For the text-containing cell, return its midpoint in (x, y) coordinate format. 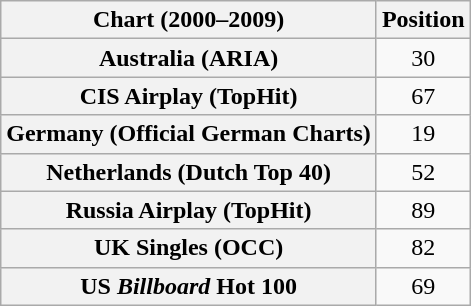
Netherlands (Dutch Top 40) (189, 172)
CIS Airplay (TopHit) (189, 96)
Russia Airplay (TopHit) (189, 210)
UK Singles (OCC) (189, 248)
30 (423, 58)
Australia (ARIA) (189, 58)
19 (423, 134)
67 (423, 96)
89 (423, 210)
Chart (2000–2009) (189, 20)
52 (423, 172)
Germany (Official German Charts) (189, 134)
69 (423, 286)
82 (423, 248)
US Billboard Hot 100 (189, 286)
Position (423, 20)
